Determine the [x, y] coordinate at the center of the cell enclosing the given text.  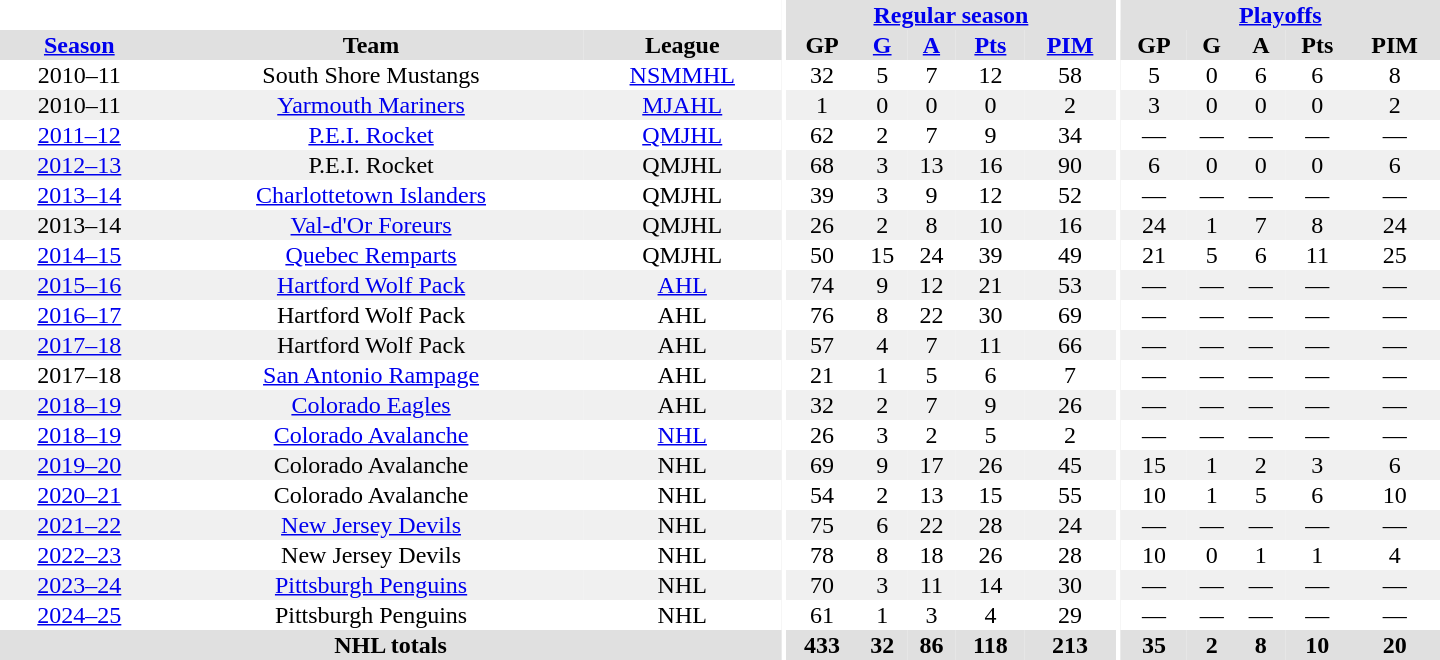
90 [1070, 165]
Season [80, 45]
52 [1070, 195]
Yarmouth Mariners [372, 105]
58 [1070, 75]
18 [932, 555]
San Antonio Rampage [372, 375]
Team [372, 45]
433 [822, 645]
2023–24 [80, 585]
2024–25 [80, 615]
Playoffs [1280, 15]
2020–21 [80, 495]
2022–23 [80, 555]
Val-d'Or Foreurs [372, 225]
NSMMHL [682, 75]
2019–20 [80, 465]
34 [1070, 135]
74 [822, 285]
2014–15 [80, 255]
29 [1070, 615]
2011–12 [80, 135]
17 [932, 465]
14 [990, 585]
Charlottetown Islanders [372, 195]
2012–13 [80, 165]
45 [1070, 465]
76 [822, 315]
25 [1394, 255]
53 [1070, 285]
35 [1154, 645]
20 [1394, 645]
54 [822, 495]
66 [1070, 345]
Colorado Eagles [372, 405]
Quebec Remparts [372, 255]
South Shore Mustangs [372, 75]
78 [822, 555]
NHL totals [390, 645]
118 [990, 645]
2016–17 [80, 315]
86 [932, 645]
League [682, 45]
62 [822, 135]
55 [1070, 495]
70 [822, 585]
50 [822, 255]
61 [822, 615]
213 [1070, 645]
2015–16 [80, 285]
Regular season [950, 15]
MJAHL [682, 105]
68 [822, 165]
2021–22 [80, 525]
75 [822, 525]
57 [822, 345]
49 [1070, 255]
